Detect which cell encompasses the target text, then output its (x, y) center coordinate. 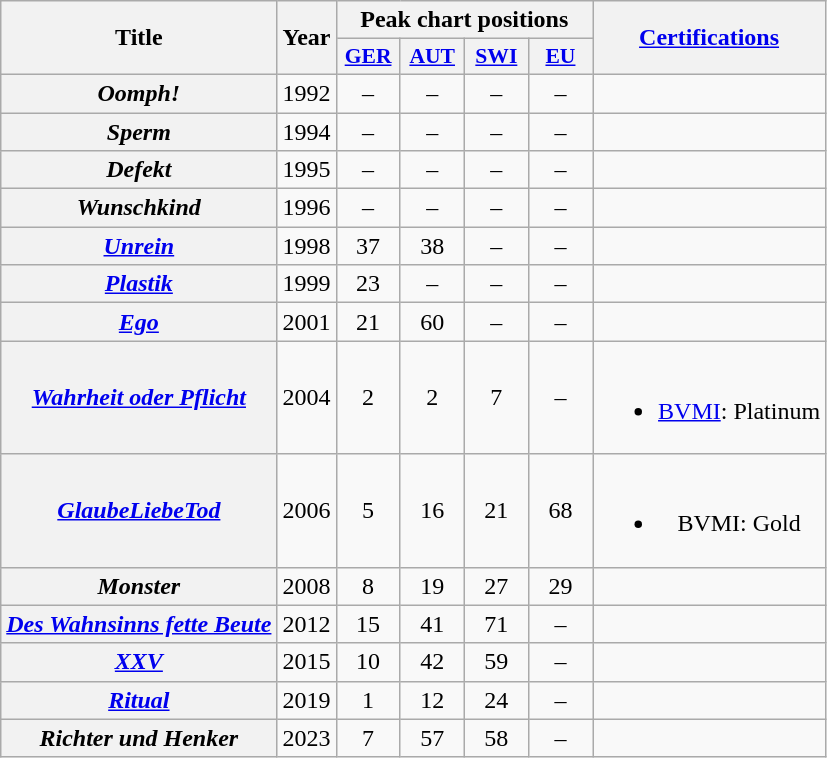
Unrein (139, 246)
2004 (306, 398)
Plastik (139, 284)
Defekt (139, 170)
AUT (432, 57)
71 (496, 624)
1994 (306, 131)
57 (432, 738)
SWI (496, 57)
Certifications (710, 38)
15 (368, 624)
Des Wahnsinns fette Beute (139, 624)
Wunschkind (139, 208)
EU (560, 57)
Oomph! (139, 93)
29 (560, 586)
1999 (306, 284)
1992 (306, 93)
1 (368, 700)
Richter und Henker (139, 738)
XXV (139, 662)
Wahrheit oder Pflicht (139, 398)
1998 (306, 246)
2001 (306, 322)
Year (306, 38)
10 (368, 662)
37 (368, 246)
59 (496, 662)
1995 (306, 170)
58 (496, 738)
2015 (306, 662)
2023 (306, 738)
Title (139, 38)
68 (560, 510)
Ego (139, 322)
Ritual (139, 700)
24 (496, 700)
16 (432, 510)
GlaubeLiebeTod (139, 510)
2006 (306, 510)
12 (432, 700)
GER (368, 57)
Sperm (139, 131)
1996 (306, 208)
2019 (306, 700)
27 (496, 586)
2008 (306, 586)
5 (368, 510)
23 (368, 284)
Peak chart positions (464, 20)
42 (432, 662)
Monster (139, 586)
BVMI: Gold (710, 510)
BVMI: Platinum (710, 398)
8 (368, 586)
60 (432, 322)
38 (432, 246)
2012 (306, 624)
19 (432, 586)
41 (432, 624)
